Return [x, y] of the center of cell containing provided text 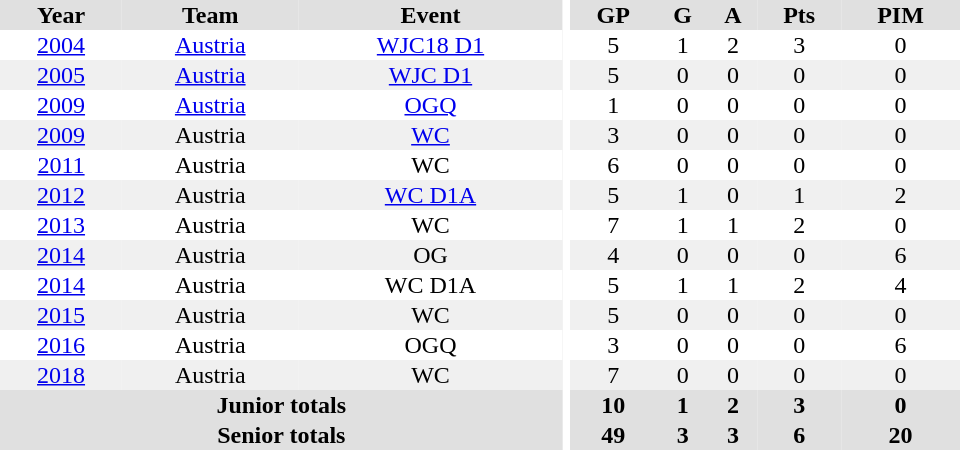
GP [614, 15]
WJC18 D1 [430, 45]
A [734, 15]
2011 [61, 165]
PIM [900, 15]
Year [61, 15]
2005 [61, 75]
Event [430, 15]
Team [210, 15]
OG [430, 255]
10 [614, 405]
49 [614, 435]
2013 [61, 225]
Junior totals [282, 405]
20 [900, 435]
G [683, 15]
Senior totals [282, 435]
Pts [799, 15]
2016 [61, 345]
2018 [61, 375]
2012 [61, 195]
2015 [61, 315]
2004 [61, 45]
WJC D1 [430, 75]
